Determine the (x, y) coordinate at the center of the cell enclosing the given text.  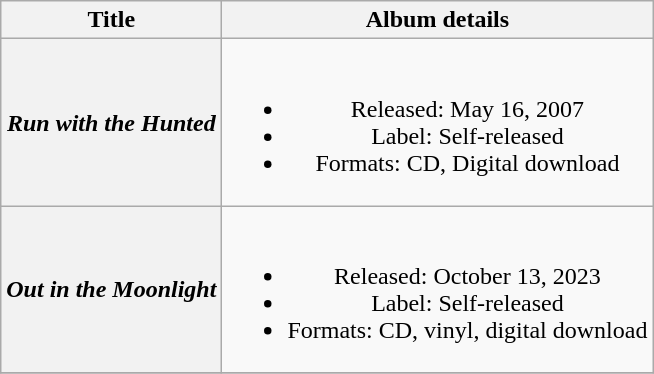
Title (112, 20)
Run with the Hunted (112, 122)
Released: October 13, 2023Label: Self-releasedFormats: CD, vinyl, digital download (438, 290)
Album details (438, 20)
Out in the Moonlight (112, 290)
Released: May 16, 2007Label: Self-releasedFormats: CD, Digital download (438, 122)
